Locate the cell with the specified text and output its [X, Y] center coordinate. 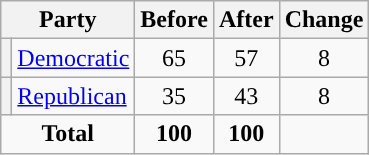
35 [174, 96]
57 [246, 58]
Party [68, 20]
Total [68, 134]
Republican [74, 96]
Before [174, 20]
65 [174, 58]
Democratic [74, 58]
Change [324, 20]
43 [246, 96]
After [246, 20]
